Output the (X, Y) coordinate of the center of the cell containing the given text.  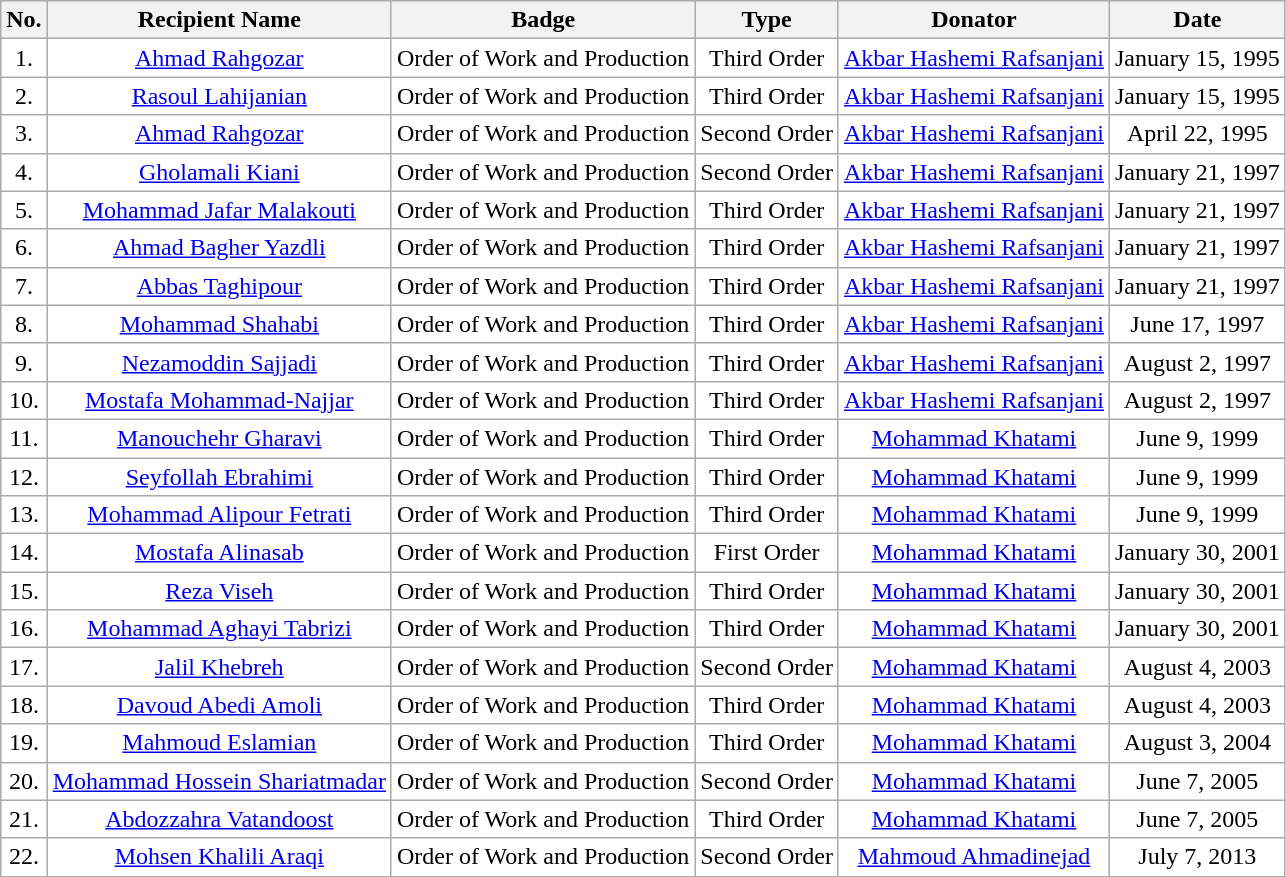
Type (767, 20)
15. (24, 591)
21. (24, 819)
Abdozzahra Vatandoost (219, 819)
16. (24, 629)
12. (24, 477)
2. (24, 96)
Badge (542, 20)
Abbas Taghipour (219, 286)
10. (24, 400)
Mohammad Shahabi (219, 324)
Recipient Name (219, 20)
18. (24, 705)
19. (24, 743)
14. (24, 553)
Nezamoddin Sajjadi (219, 362)
Jalil Khebreh (219, 667)
Mohammad Alipour Fetrati (219, 515)
No. (24, 20)
Mahmoud Eslamian (219, 743)
9. (24, 362)
Mohammad Aghayi Tabrizi (219, 629)
Mostafa Mohammad-Najjar (219, 400)
Mohsen Khalili Araqi (219, 857)
April 22, 1995 (1197, 134)
Reza Viseh (219, 591)
Gholamali Kiani (219, 172)
1. (24, 58)
Mahmoud Ahmadinejad (974, 857)
Davoud Abedi Amoli (219, 705)
3. (24, 134)
Date (1197, 20)
Manouchehr Gharavi (219, 438)
Mostafa Alinasab (219, 553)
Mohammad Hossein Shariatmadar (219, 781)
Seyfollah Ebrahimi (219, 477)
4. (24, 172)
Donator (974, 20)
20. (24, 781)
Mohammad Jafar Malakouti (219, 210)
Rasoul Lahijanian (219, 96)
July 7, 2013 (1197, 857)
5. (24, 210)
8. (24, 324)
7. (24, 286)
First Order (767, 553)
13. (24, 515)
11. (24, 438)
Ahmad Bagher Yazdli (219, 248)
17. (24, 667)
June 17, 1997 (1197, 324)
6. (24, 248)
22. (24, 857)
August 3, 2004 (1197, 743)
